Output the (X, Y) coordinate of the center of the cell containing the given text.  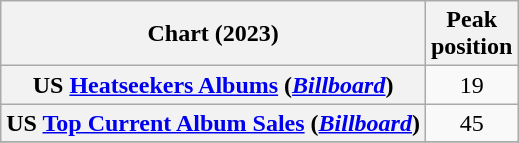
Peakposition (471, 34)
US Heatseekers Albums (Billboard) (214, 85)
19 (471, 85)
US Top Current Album Sales (Billboard) (214, 123)
45 (471, 123)
Chart (2023) (214, 34)
